Pinpoint the cell where the given text exists, returning its (x, y) midpoint coordinate. 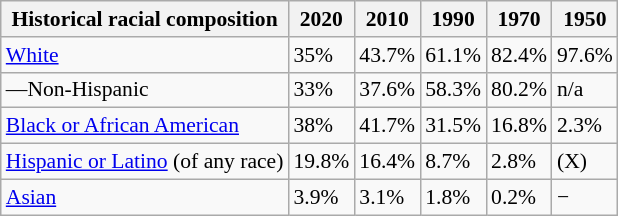
2.8% (519, 162)
Hispanic or Latino (of any race) (145, 162)
1.8% (453, 197)
0.2% (519, 197)
37.6% (387, 90)
1970 (519, 19)
Asian (145, 197)
16.8% (519, 126)
n/a (585, 90)
31.5% (453, 126)
2.3% (585, 126)
33% (321, 90)
61.1% (453, 55)
2020 (321, 19)
Historical racial composition (145, 19)
16.4% (387, 162)
(X) (585, 162)
8.7% (453, 162)
80.2% (519, 90)
43.7% (387, 55)
3.1% (387, 197)
19.8% (321, 162)
82.4% (519, 55)
—Non-Hispanic (145, 90)
2010 (387, 19)
1950 (585, 19)
58.3% (453, 90)
Black or African American (145, 126)
38% (321, 126)
− (585, 197)
White (145, 55)
3.9% (321, 197)
35% (321, 55)
41.7% (387, 126)
1990 (453, 19)
97.6% (585, 55)
